Pinpoint the cell where the given text exists, returning its (X, Y) midpoint coordinate. 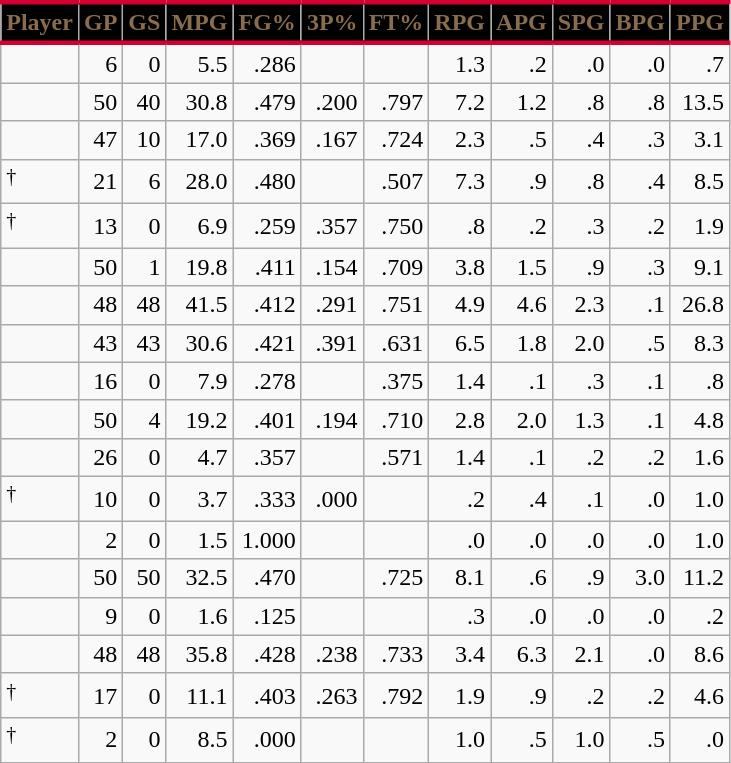
.333 (267, 498)
.709 (396, 267)
1.8 (522, 343)
.411 (267, 267)
.194 (332, 419)
.286 (267, 63)
7.9 (200, 381)
21 (100, 182)
.401 (267, 419)
.797 (396, 102)
GS (144, 22)
.751 (396, 305)
.507 (396, 182)
.710 (396, 419)
8.6 (700, 654)
17.0 (200, 140)
13 (100, 226)
.428 (267, 654)
2.8 (460, 419)
11.1 (200, 696)
.479 (267, 102)
BPG (640, 22)
.375 (396, 381)
Player (40, 22)
3.7 (200, 498)
.125 (267, 616)
APG (522, 22)
2.1 (581, 654)
.391 (332, 343)
.291 (332, 305)
19.2 (200, 419)
1.000 (267, 540)
.154 (332, 267)
.733 (396, 654)
26 (100, 457)
.571 (396, 457)
4 (144, 419)
1 (144, 267)
3.8 (460, 267)
.7 (700, 63)
16 (100, 381)
.480 (267, 182)
RPG (460, 22)
.750 (396, 226)
35.8 (200, 654)
SPG (581, 22)
.470 (267, 578)
8.1 (460, 578)
.412 (267, 305)
PPG (700, 22)
.6 (522, 578)
9.1 (700, 267)
.263 (332, 696)
26.8 (700, 305)
.259 (267, 226)
1.2 (522, 102)
6.3 (522, 654)
6.9 (200, 226)
FG% (267, 22)
7.3 (460, 182)
30.6 (200, 343)
3.4 (460, 654)
32.5 (200, 578)
9 (100, 616)
.167 (332, 140)
MPG (200, 22)
30.8 (200, 102)
.200 (332, 102)
GP (100, 22)
4.9 (460, 305)
47 (100, 140)
4.7 (200, 457)
.278 (267, 381)
41.5 (200, 305)
.725 (396, 578)
.403 (267, 696)
FT% (396, 22)
.792 (396, 696)
.421 (267, 343)
17 (100, 696)
13.5 (700, 102)
8.3 (700, 343)
.724 (396, 140)
11.2 (700, 578)
4.8 (700, 419)
40 (144, 102)
28.0 (200, 182)
3.0 (640, 578)
7.2 (460, 102)
.631 (396, 343)
.238 (332, 654)
5.5 (200, 63)
6.5 (460, 343)
19.8 (200, 267)
3.1 (700, 140)
3P% (332, 22)
.369 (267, 140)
